Output the (X, Y) coordinate of the center of the cell containing the given text.  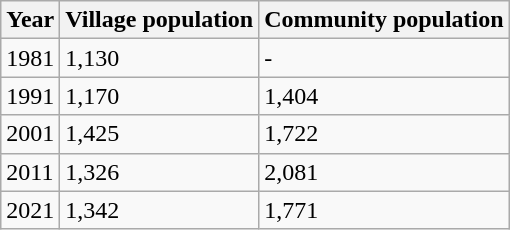
1,170 (160, 96)
Community population (384, 20)
2001 (30, 134)
1,722 (384, 134)
2011 (30, 172)
Village population (160, 20)
1,404 (384, 96)
2021 (30, 210)
Year (30, 20)
1,771 (384, 210)
1991 (30, 96)
1981 (30, 58)
1,326 (160, 172)
2,081 (384, 172)
1,425 (160, 134)
1,130 (160, 58)
- (384, 58)
1,342 (160, 210)
